Return the [x, y] coordinate for the center point of the cell that contains the specified text.  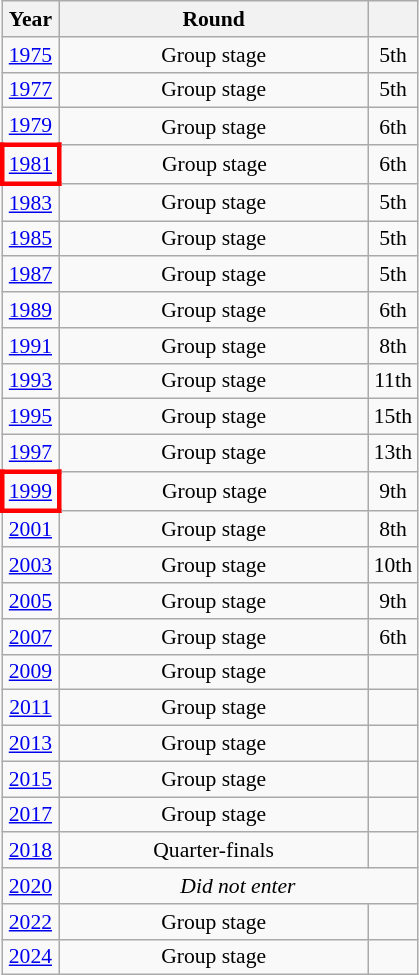
2001 [30, 528]
1977 [30, 90]
1989 [30, 310]
1975 [30, 55]
2022 [30, 922]
1999 [30, 492]
2009 [30, 672]
11th [394, 381]
10th [394, 566]
1993 [30, 381]
1985 [30, 239]
2003 [30, 566]
2018 [30, 851]
Quarter-finals [214, 851]
Round [214, 19]
Did not enter [238, 886]
1997 [30, 454]
2011 [30, 708]
2007 [30, 637]
1991 [30, 346]
1995 [30, 417]
2015 [30, 779]
2020 [30, 886]
1987 [30, 275]
2024 [30, 957]
13th [394, 454]
2013 [30, 744]
1979 [30, 126]
2017 [30, 815]
1981 [30, 164]
1983 [30, 202]
2005 [30, 601]
15th [394, 417]
Year [30, 19]
